Return the (x, y) coordinate for the center point of the cell that contains the specified text.  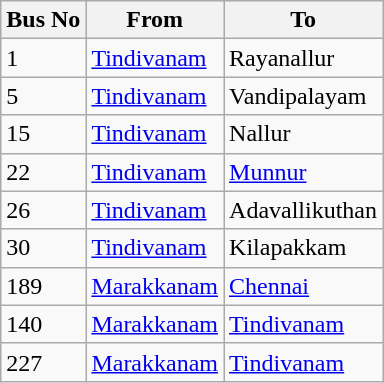
Munnur (304, 172)
30 (44, 248)
Nallur (304, 134)
From (155, 20)
5 (44, 96)
To (304, 20)
Kilapakkam (304, 248)
Bus No (44, 20)
Adavallikuthan (304, 210)
227 (44, 362)
22 (44, 172)
140 (44, 324)
15 (44, 134)
189 (44, 286)
1 (44, 58)
26 (44, 210)
Chennai (304, 286)
Rayanallur (304, 58)
Vandipalayam (304, 96)
